Provide the (x, y) coordinate of the cell's center where the given text is located.  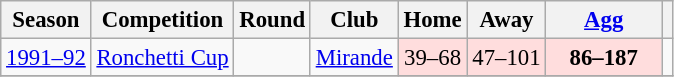
Club (354, 20)
Competition (162, 20)
Agg (604, 20)
Season (46, 20)
Mirande (354, 58)
47–101 (506, 58)
1991–92 (46, 58)
39–68 (432, 58)
Round (272, 20)
Ronchetti Cup (162, 58)
Home (432, 20)
Away (506, 20)
86–187 (604, 58)
